Detect which cell encompasses the target text, then output its [X, Y] center coordinate. 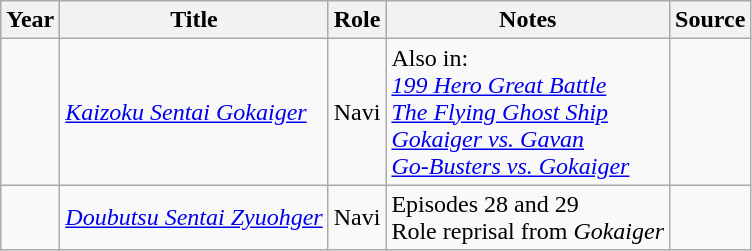
Also in:199 Hero Great BattleThe Flying Ghost ShipGokaiger vs. GavanGo-Busters vs. Gokaiger [528, 112]
Doubutsu Sentai Zyuohger [194, 218]
Title [194, 20]
Episodes 28 and 29Role reprisal from Gokaiger [528, 218]
Year [30, 20]
Kaizoku Sentai Gokaiger [194, 112]
Role [357, 20]
Notes [528, 20]
Source [710, 20]
